Pinpoint the cell where the given text exists, returning its [X, Y] midpoint coordinate. 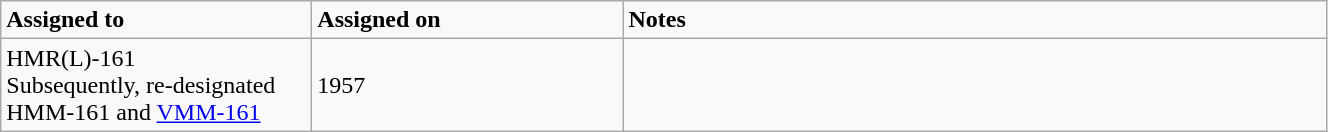
Assigned to [156, 20]
Notes [975, 20]
Assigned on [468, 20]
HMR(L)-161Subsequently, re-designated HMM-161 and VMM-161 [156, 85]
1957 [468, 85]
